For the text-containing cell, return its midpoint in (X, Y) coordinate format. 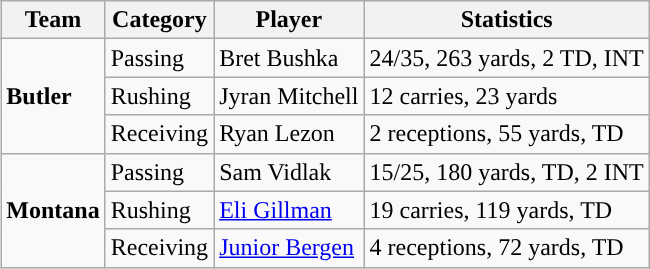
Player (289, 20)
Butler (53, 96)
4 receptions, 72 yards, TD (506, 248)
Statistics (506, 20)
Eli Gillman (289, 210)
24/35, 263 yards, 2 TD, INT (506, 58)
Ryan Lezon (289, 134)
19 carries, 119 yards, TD (506, 210)
2 receptions, 55 yards, TD (506, 134)
Bret Bushka (289, 58)
Team (53, 20)
Montana (53, 210)
Sam Vidlak (289, 172)
12 carries, 23 yards (506, 96)
Junior Bergen (289, 248)
Jyran Mitchell (289, 96)
15/25, 180 yards, TD, 2 INT (506, 172)
Category (159, 20)
